Find where the given text appears and provide that cell's center as [x, y] coordinate. 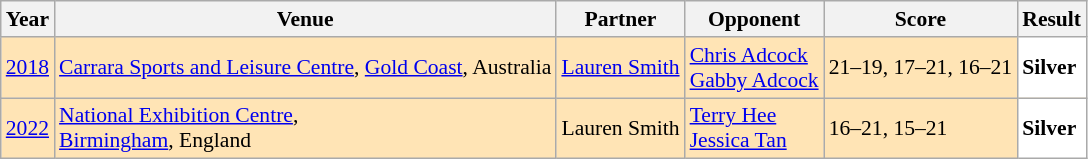
Carrara Sports and Leisure Centre, Gold Coast, Australia [305, 68]
Partner [620, 19]
Year [28, 19]
21–19, 17–21, 16–21 [921, 68]
Venue [305, 19]
Score [921, 19]
16–21, 15–21 [921, 128]
Opponent [754, 19]
Terry Hee Jessica Tan [754, 128]
National Exhibition Centre,Birmingham, England [305, 128]
2022 [28, 128]
2018 [28, 68]
Result [1052, 19]
Chris Adcock Gabby Adcock [754, 68]
